Pinpoint the cell where the given text exists, returning its [X, Y] midpoint coordinate. 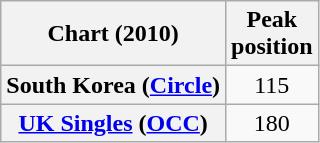
UK Singles (OCC) [114, 123]
180 [272, 123]
South Korea (Circle) [114, 85]
115 [272, 85]
Chart (2010) [114, 34]
Peakposition [272, 34]
